Extract the [X, Y] coordinate from the center of the cell holding the provided text.  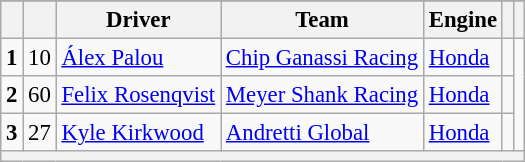
Meyer Shank Racing [322, 95]
Driver [138, 20]
Chip Ganassi Racing [322, 58]
Andretti Global [322, 133]
2 [12, 95]
3 [12, 133]
Álex Palou [138, 58]
Engine [462, 20]
Kyle Kirkwood [138, 133]
27 [40, 133]
60 [40, 95]
10 [40, 58]
Team [322, 20]
1 [12, 58]
Felix Rosenqvist [138, 95]
